Identify which cell holds the provided text, then report its [X, Y] central coordinate. 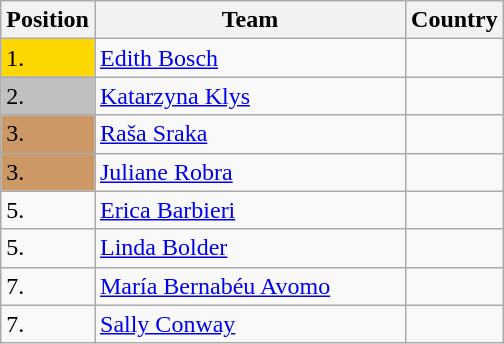
María Bernabéu Avomo [250, 286]
Country [455, 20]
Erica Barbieri [250, 210]
Raša Sraka [250, 134]
Linda Bolder [250, 248]
2. [48, 96]
Position [48, 20]
Sally Conway [250, 324]
Team [250, 20]
1. [48, 58]
Juliane Robra [250, 172]
Edith Bosch [250, 58]
Katarzyna Klys [250, 96]
